Search for the cell housing the specified text and yield its [x, y] center coordinate. 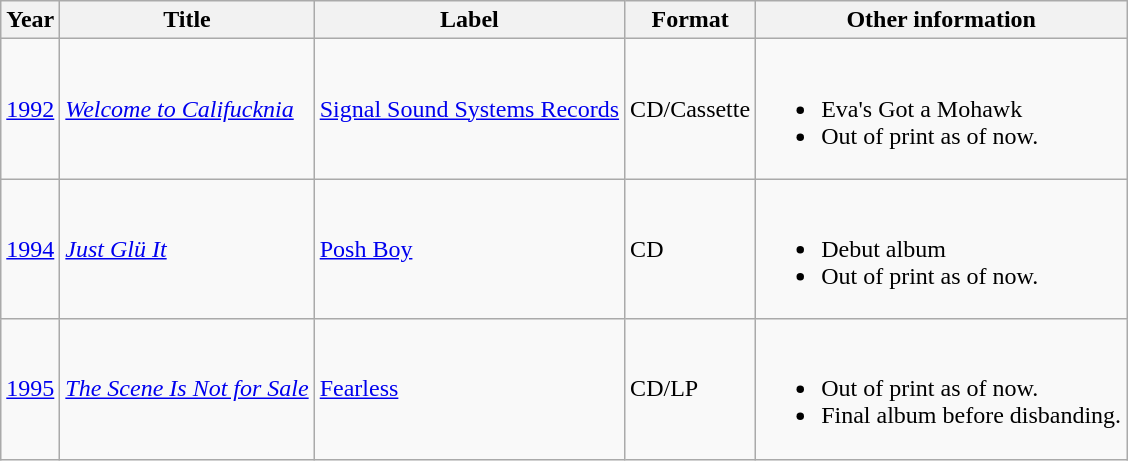
Fearless [469, 389]
CD [690, 249]
Format [690, 20]
Title [187, 20]
Debut albumOut of print as of now. [942, 249]
Other information [942, 20]
CD/Cassette [690, 109]
Just Glü It [187, 249]
Year [30, 20]
Eva's Got a MohawkOut of print as of now. [942, 109]
Signal Sound Systems Records [469, 109]
1995 [30, 389]
Out of print as of now.Final album before disbanding. [942, 389]
The Scene Is Not for Sale [187, 389]
Posh Boy [469, 249]
CD/LP [690, 389]
1992 [30, 109]
1994 [30, 249]
Welcome to Califucknia [187, 109]
Label [469, 20]
